For the text-containing cell, return its midpoint in [x, y] coordinate format. 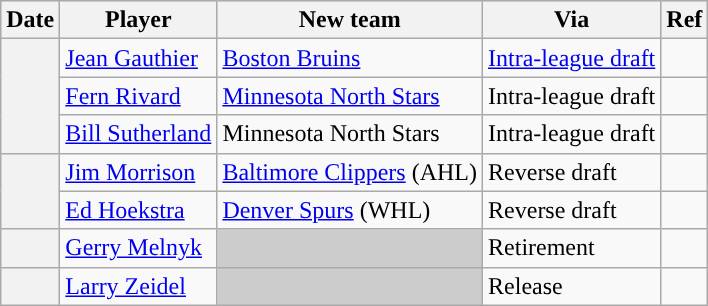
Retirement [572, 248]
Player [138, 20]
Via [572, 20]
Jean Gauthier [138, 58]
Denver Spurs (WHL) [350, 210]
Fern Rivard [138, 96]
Boston Bruins [350, 58]
Bill Sutherland [138, 134]
Release [572, 286]
Baltimore Clippers (AHL) [350, 172]
Ref [684, 20]
New team [350, 20]
Date [30, 20]
Larry Zeidel [138, 286]
Ed Hoekstra [138, 210]
Gerry Melnyk [138, 248]
Jim Morrison [138, 172]
